Search for the cell housing the specified text and yield its [x, y] center coordinate. 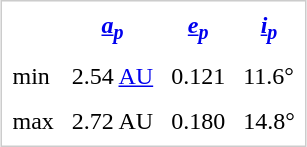
0.121 [198, 77]
2.72 AU [112, 122]
ip [270, 28]
11.6° [270, 77]
0.180 [198, 122]
2.54 AU [112, 77]
min [33, 77]
max [33, 122]
ap [112, 28]
14.8° [270, 122]
ep [198, 28]
